Search for the cell housing the specified text and yield its (X, Y) center coordinate. 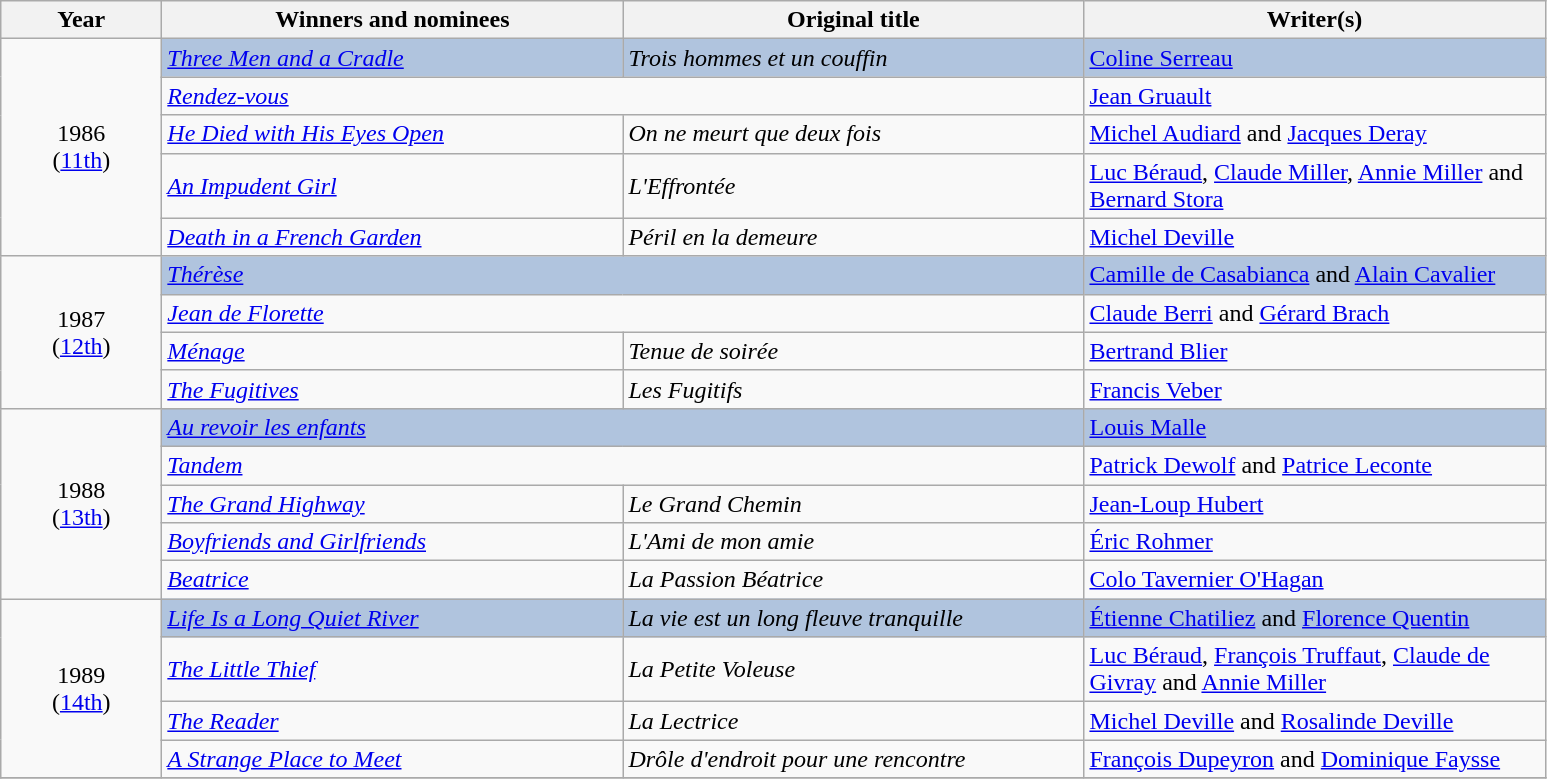
The Grand Highway (392, 503)
Michel Audiard and Jacques Deray (1314, 134)
Patrick Dewolf and Patrice Leconte (1314, 465)
1987(12th) (82, 332)
Three Men and a Cradle (392, 58)
Original title (854, 20)
Jean-Loup Hubert (1314, 503)
Trois hommes et un couffin (854, 58)
1989(14th) (82, 688)
Colo Tavernier O'Hagan (1314, 580)
Boyfriends and Girlfriends (392, 542)
Life Is a Long Quiet River (392, 618)
Drôle d'endroit pour une rencontre (854, 759)
La Lectrice (854, 721)
Thérèse (623, 275)
Ménage (392, 351)
He Died with His Eyes Open (392, 134)
Death in a French Garden (392, 237)
1988(13th) (82, 503)
Winners and nominees (392, 20)
L'Effrontée (854, 186)
Luc Béraud, Claude Miller, Annie Miller and Bernard Stora (1314, 186)
Au revoir les enfants (623, 427)
The Little Thief (392, 670)
Writer(s) (1314, 20)
Francis Veber (1314, 389)
L'Ami de mon amie (854, 542)
Louis Malle (1314, 427)
A Strange Place to Meet (392, 759)
Michel Deville (1314, 237)
The Reader (392, 721)
Étienne Chatiliez and Florence Quentin (1314, 618)
1986(11th) (82, 148)
Jean Gruault (1314, 96)
Tenue de soirée (854, 351)
Les Fugitifs (854, 389)
La Petite Voleuse (854, 670)
Bertrand Blier (1314, 351)
La Passion Béatrice (854, 580)
Péril en la demeure (854, 237)
On ne meurt que deux fois (854, 134)
The Fugitives (392, 389)
Beatrice (392, 580)
Éric Rohmer (1314, 542)
Jean de Florette (623, 313)
Coline Serreau (1314, 58)
Michel Deville and Rosalinde Deville (1314, 721)
La vie est un long fleuve tranquille (854, 618)
Year (82, 20)
Le Grand Chemin (854, 503)
Rendez-vous (623, 96)
Luc Béraud, François Truffaut, Claude de Givray and Annie Miller (1314, 670)
Camille de Casabianca and Alain Cavalier (1314, 275)
An Impudent Girl (392, 186)
Claude Berri and Gérard Brach (1314, 313)
Tandem (623, 465)
François Dupeyron and Dominique Faysse (1314, 759)
